Extract the [x, y] coordinate from the center of the cell holding the provided text.  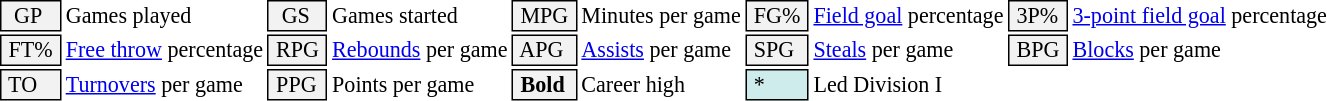
* [777, 85]
Points per game [420, 85]
FG% [777, 16]
RPG [298, 50]
BPG [1038, 50]
Games started [420, 16]
MPG [544, 16]
PPG [298, 85]
Led Division I [908, 85]
TO [30, 85]
Field goal percentage [908, 16]
Bold [544, 85]
Games played [164, 16]
Rebounds per game [420, 50]
Minutes per game [661, 16]
3P% [1038, 16]
GS [298, 16]
Free throw percentage [164, 50]
GP [30, 16]
Turnovers per game [164, 85]
Assists per game [661, 50]
Career high [661, 85]
APG [544, 50]
SPG [777, 50]
Steals per game [908, 50]
FT% [30, 50]
